Detect which cell encompasses the target text, then output its [X, Y] center coordinate. 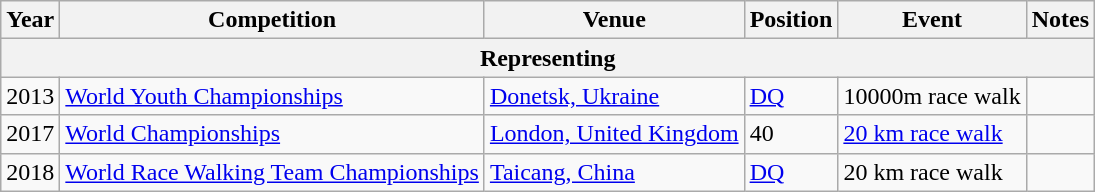
Competition [272, 20]
Donetsk, Ukraine [614, 96]
Taicang, China [614, 172]
World Youth Championships [272, 96]
Venue [614, 20]
Notes [1060, 20]
Year [30, 20]
2017 [30, 134]
40 [791, 134]
2013 [30, 96]
Representing [548, 58]
2018 [30, 172]
World Championships [272, 134]
Event [932, 20]
World Race Walking Team Championships [272, 172]
10000m race walk [932, 96]
Position [791, 20]
London, United Kingdom [614, 134]
